From the cell containing the given text, extract its center point as [x, y] coordinate. 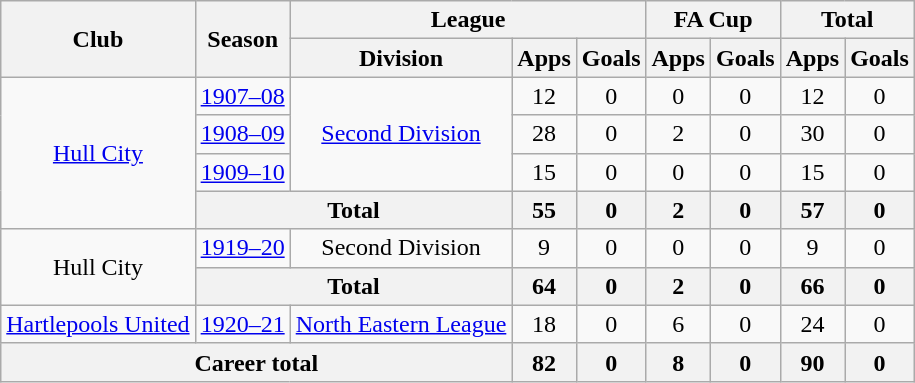
18 [544, 324]
Club [98, 39]
55 [544, 210]
FA Cup [713, 20]
30 [812, 134]
90 [812, 362]
Career total [256, 362]
1907–08 [242, 96]
24 [812, 324]
Division [401, 58]
1919–20 [242, 248]
6 [678, 324]
82 [544, 362]
64 [544, 286]
1909–10 [242, 172]
Season [242, 39]
66 [812, 286]
Hartlepools United [98, 324]
1920–21 [242, 324]
1908–09 [242, 134]
28 [544, 134]
North Eastern League [401, 324]
League [468, 20]
8 [678, 362]
57 [812, 210]
